Output the (X, Y) coordinate of the center of the cell containing the given text.  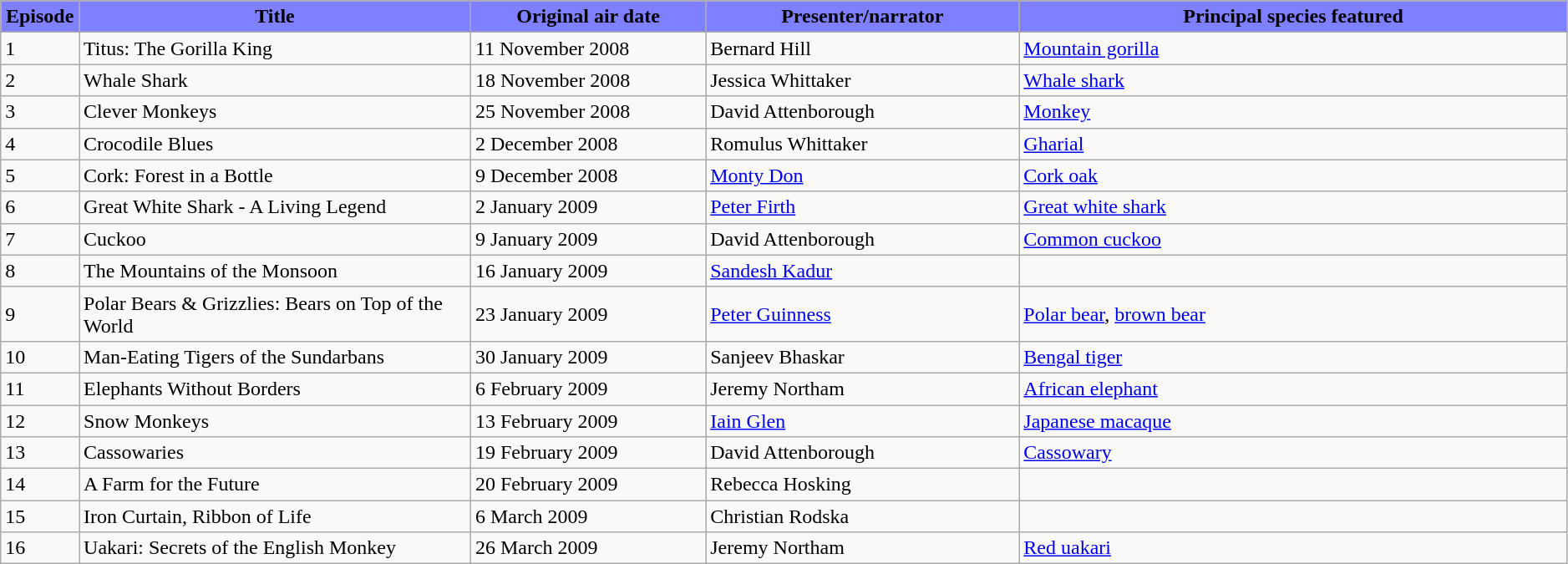
14 (40, 485)
Man-Eating Tigers of the Sundarbans (276, 357)
Japanese macaque (1293, 420)
Rebecca Hosking (862, 485)
Episode (40, 17)
Whale shark (1293, 80)
15 (40, 516)
10 (40, 357)
20 February 2009 (588, 485)
6 (40, 207)
Principal species featured (1293, 17)
Red uakari (1293, 548)
Iron Curtain, Ribbon of Life (276, 516)
Iain Glen (862, 420)
30 January 2009 (588, 357)
2 January 2009 (588, 207)
9 January 2009 (588, 239)
16 (40, 548)
25 November 2008 (588, 112)
6 March 2009 (588, 516)
Gharial (1293, 144)
Jessica Whittaker (862, 80)
Mountain gorilla (1293, 48)
23 January 2009 (588, 314)
11 November 2008 (588, 48)
Peter Guinness (862, 314)
A Farm for the Future (276, 485)
Cork: Forest in a Bottle (276, 175)
Sanjeev Bhaskar (862, 357)
Monkey (1293, 112)
26 March 2009 (588, 548)
1 (40, 48)
8 (40, 271)
13 February 2009 (588, 420)
Snow Monkeys (276, 420)
Clever Monkeys (276, 112)
4 (40, 144)
African elephant (1293, 389)
11 (40, 389)
16 January 2009 (588, 271)
Presenter/narrator (862, 17)
Cork oak (1293, 175)
2 (40, 80)
3 (40, 112)
6 February 2009 (588, 389)
9 (40, 314)
Cassowaries (276, 453)
The Mountains of the Monsoon (276, 271)
Polar Bears & Grizzlies: Bears on Top of the World (276, 314)
Title (276, 17)
Crocodile Blues (276, 144)
Cassowary (1293, 453)
5 (40, 175)
Titus: The Gorilla King (276, 48)
Christian Rodska (862, 516)
Whale Shark (276, 80)
Sandesh Kadur (862, 271)
Elephants Without Borders (276, 389)
Cuckoo (276, 239)
Original air date (588, 17)
Uakari: Secrets of the English Monkey (276, 548)
Bernard Hill (862, 48)
Polar bear, brown bear (1293, 314)
19 February 2009 (588, 453)
12 (40, 420)
13 (40, 453)
Romulus Whittaker (862, 144)
Bengal tiger (1293, 357)
Great white shark (1293, 207)
9 December 2008 (588, 175)
Common cuckoo (1293, 239)
7 (40, 239)
Peter Firth (862, 207)
Monty Don (862, 175)
2 December 2008 (588, 144)
18 November 2008 (588, 80)
Great White Shark - A Living Legend (276, 207)
